From the cell containing the given text, extract its center point as [X, Y] coordinate. 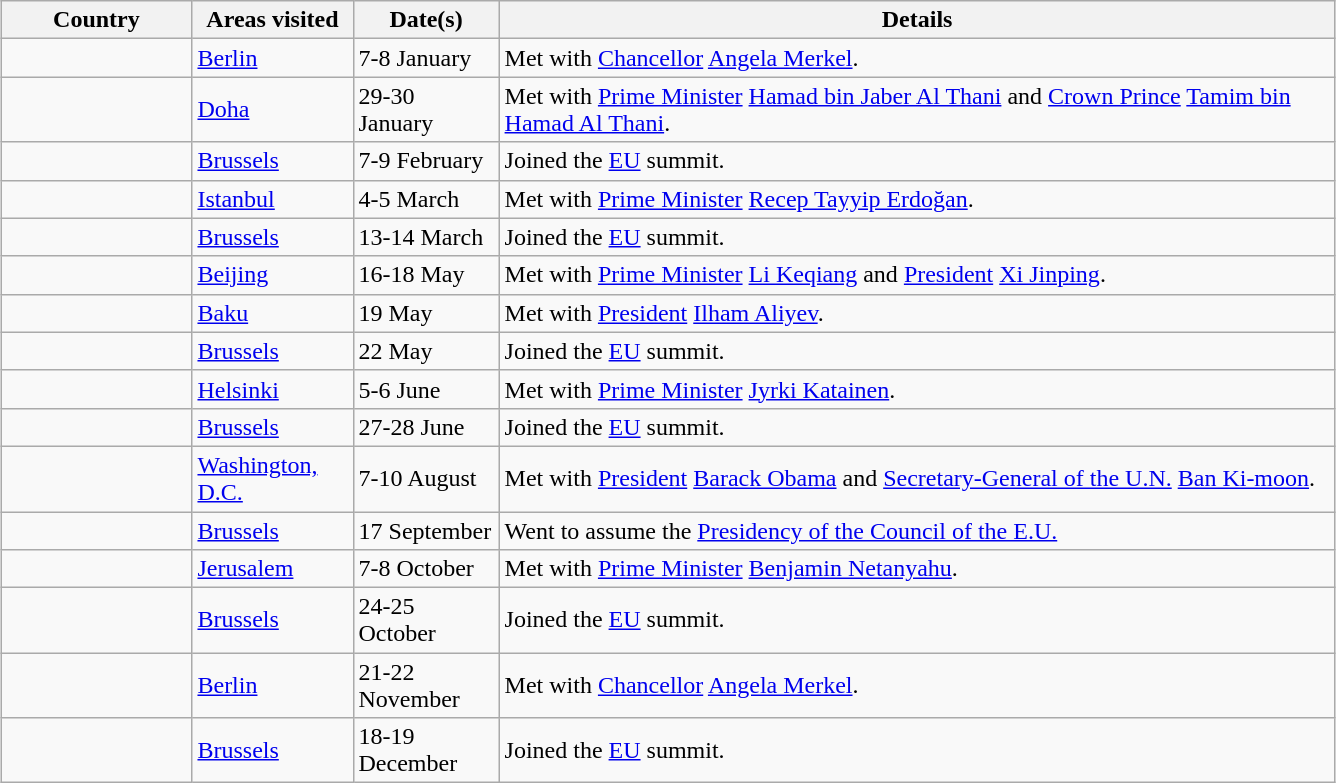
Baku [272, 313]
16-18 May [426, 275]
Met with Prime Minister Recep Tayyip Erdoğan. [917, 199]
7-9 February [426, 161]
17 September [426, 531]
21-22 November [426, 686]
Country [96, 20]
Date(s) [426, 20]
7-8 January [426, 58]
29-30 January [426, 110]
Beijing [272, 275]
5-6 June [426, 389]
4-5 March [426, 199]
18-19 December [426, 750]
Details [917, 20]
Jerusalem [272, 569]
Areas visited [272, 20]
Helsinki [272, 389]
7-8 October [426, 569]
Met with President Ilham Aliyev. [917, 313]
Istanbul [272, 199]
Met with President Barack Obama and Secretary-General of the U.N. Ban Ki-moon. [917, 478]
27-28 June [426, 427]
Met with Prime Minister Li Keqiang and President Xi Jinping. [917, 275]
Doha [272, 110]
19 May [426, 313]
24-25 October [426, 620]
13-14 March [426, 237]
7-10 August [426, 478]
22 May [426, 351]
Met with Prime Minister Hamad bin Jaber Al Thani and Crown Prince Tamim bin Hamad Al Thani. [917, 110]
Went to assume the Presidency of the Council of the E.U. [917, 531]
Washington, D.C. [272, 478]
Met with Prime Minister Jyrki Katainen. [917, 389]
Met with Prime Minister Benjamin Netanyahu. [917, 569]
